Search for the cell housing the specified text and yield its (x, y) center coordinate. 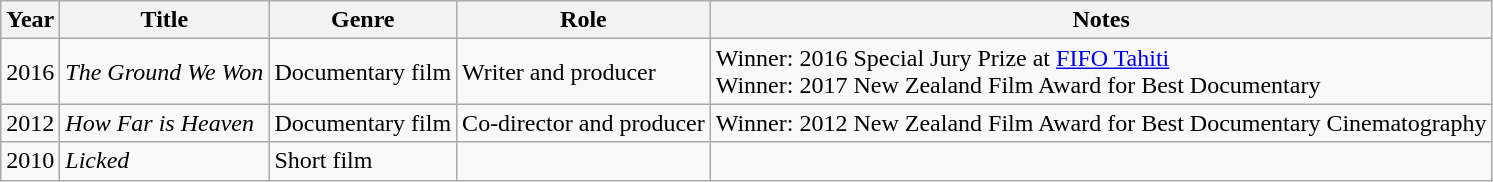
Year (30, 20)
Writer and producer (584, 72)
2016 (30, 72)
Short film (363, 161)
Notes (1101, 20)
The Ground We Won (164, 72)
Licked (164, 161)
2012 (30, 123)
Role (584, 20)
2010 (30, 161)
Title (164, 20)
Co-director and producer (584, 123)
Winner: 2016 Special Jury Prize at FIFO TahitiWinner: 2017 New Zealand Film Award for Best Documentary (1101, 72)
How Far is Heaven (164, 123)
Winner: 2012 New Zealand Film Award for Best Documentary Cinematography (1101, 123)
Genre (363, 20)
